Locate the cell with the specified text and output its (X, Y) center coordinate. 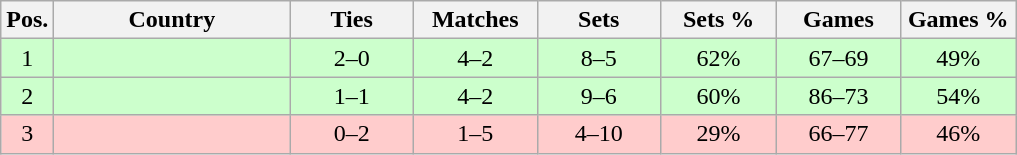
Games % (958, 20)
1–5 (475, 134)
Pos. (28, 20)
9–6 (599, 96)
4–10 (599, 134)
2 (28, 96)
0–2 (352, 134)
66–77 (839, 134)
49% (958, 58)
Matches (475, 20)
29% (719, 134)
Ties (352, 20)
60% (719, 96)
86–73 (839, 96)
54% (958, 96)
2–0 (352, 58)
1 (28, 58)
Games (839, 20)
8–5 (599, 58)
62% (719, 58)
67–69 (839, 58)
1–1 (352, 96)
Sets (599, 20)
Sets % (719, 20)
3 (28, 134)
46% (958, 134)
Country (172, 20)
